Determine the [X, Y] coordinate at the center of the cell enclosing the given text.  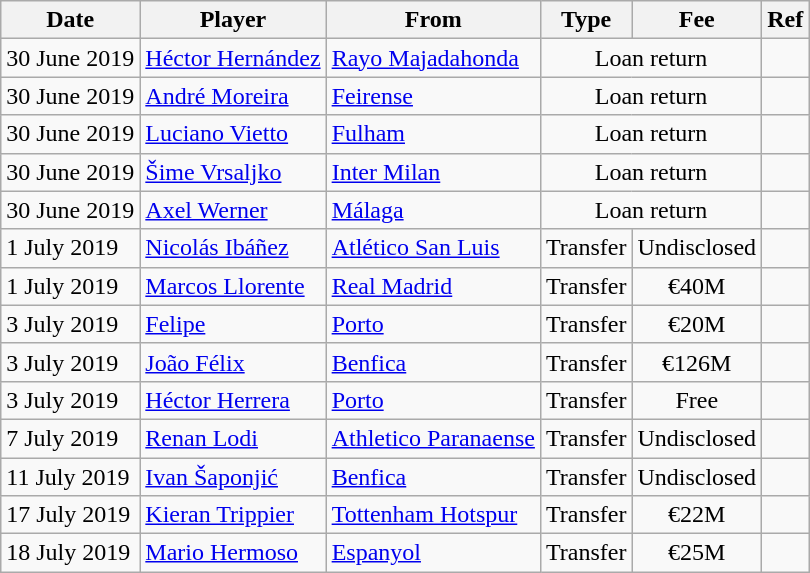
Free [697, 400]
Type [586, 20]
Feirense [433, 96]
Nicolás Ibáñez [233, 248]
Inter Milan [433, 172]
Ref [786, 20]
Felipe [233, 324]
Athletico Paranaense [433, 438]
€20M [697, 324]
Luciano Vietto [233, 134]
Player [233, 20]
Málaga [433, 210]
11 July 2019 [70, 477]
€126M [697, 362]
Héctor Hernández [233, 58]
Mario Hermoso [233, 553]
Date [70, 20]
André Moreira [233, 96]
Espanyol [433, 553]
João Félix [233, 362]
Axel Werner [233, 210]
From [433, 20]
Marcos Llorente [233, 286]
Šime Vrsaljko [233, 172]
€25M [697, 553]
Tottenham Hotspur [433, 515]
Renan Lodi [233, 438]
17 July 2019 [70, 515]
Kieran Trippier [233, 515]
18 July 2019 [70, 553]
7 July 2019 [70, 438]
€22M [697, 515]
Rayo Majadahonda [433, 58]
€40M [697, 286]
Ivan Šaponjić [233, 477]
Héctor Herrera [233, 400]
Fee [697, 20]
Real Madrid [433, 286]
Atlético San Luis [433, 248]
Fulham [433, 134]
